Scan for the cell matching the given text and deliver its [x, y] coordinate at center. 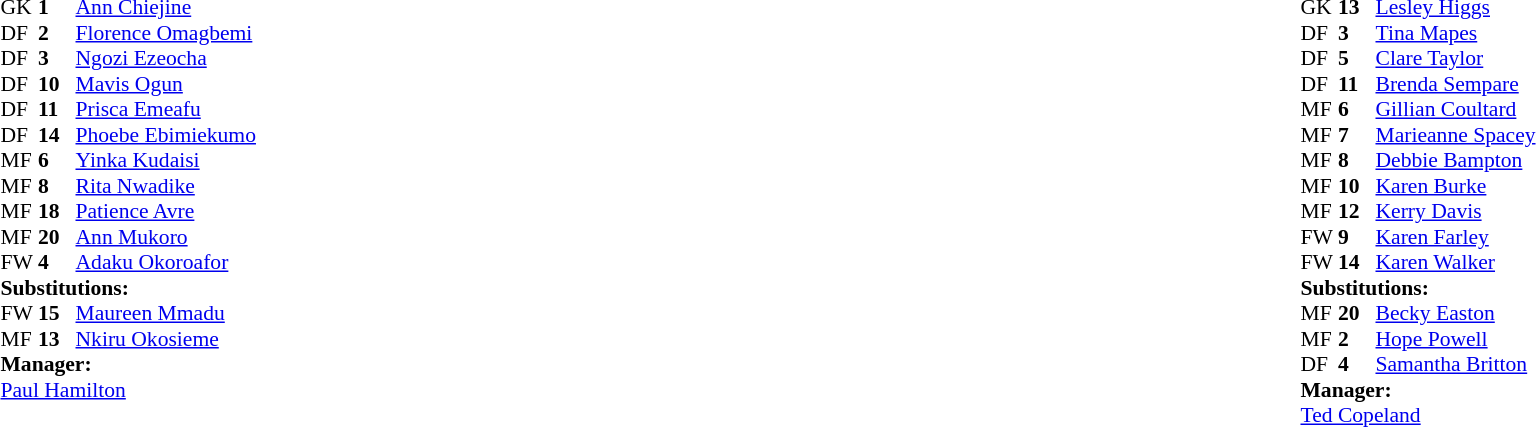
Hope Powell [1455, 339]
12 [1357, 211]
7 [1357, 135]
Gillian Coultard [1455, 109]
Phoebe Ebimiekumo [166, 135]
Prisca Emeafu [166, 109]
Samantha Britton [1455, 365]
Becky Easton [1455, 313]
Paul Hamilton [128, 390]
Patience Avre [166, 211]
Clare Taylor [1455, 59]
Karen Burke [1455, 186]
Karen Walker [1455, 263]
Rita Nwadike [166, 186]
Ann Mukoro [166, 237]
Tina Mapes [1455, 33]
Kerry Davis [1455, 211]
Ngozi Ezeocha [166, 59]
Adaku Okoroafor [166, 263]
Yinka Kudaisi [166, 161]
Marieanne Spacey [1455, 135]
Maureen Mmadu [166, 313]
18 [57, 211]
Brenda Sempare [1455, 84]
9 [1357, 237]
13 [57, 339]
Florence Omagbemi [166, 33]
Karen Farley [1455, 237]
Nkiru Okosieme [166, 339]
5 [1357, 59]
15 [57, 313]
Mavis Ogun [166, 84]
Debbie Bampton [1455, 161]
